Capture the cell that displays the provided text and extract its [X, Y] central coordinate. 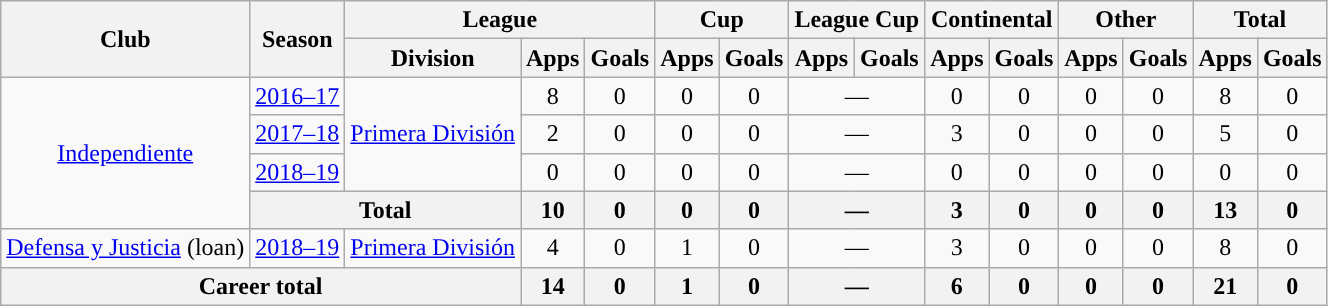
League [500, 20]
Independiente [126, 153]
2017–18 [298, 134]
Defensa y Justicia (loan) [126, 248]
Other [1126, 20]
Division [433, 58]
2016–17 [298, 96]
Cup [722, 20]
League Cup [857, 20]
Season [298, 39]
10 [552, 210]
Club [126, 39]
2 [552, 134]
6 [957, 286]
Continental [992, 20]
Career total [261, 286]
13 [1225, 210]
14 [552, 286]
5 [1225, 134]
4 [552, 248]
21 [1225, 286]
